Detect which cell encompasses the target text, then output its (X, Y) center coordinate. 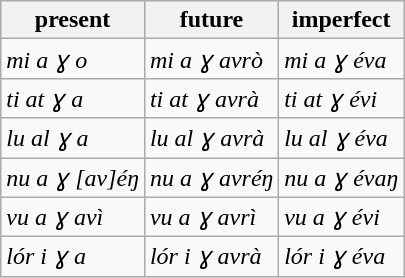
vu a ɣ avì (73, 217)
future (211, 20)
mi a ɣ avrò (211, 59)
vu a ɣ évi (342, 217)
lór i ɣ avrà (211, 257)
lór i ɣ a (73, 257)
nu a ɣ avréŋ (211, 178)
ti at ɣ avrà (211, 98)
lu al ɣ éva (342, 138)
vu a ɣ avrì (211, 217)
mi a ɣ éva (342, 59)
present (73, 20)
lu al ɣ avrà (211, 138)
mi a ɣ o (73, 59)
nu a ɣ [av]éŋ (73, 178)
imperfect (342, 20)
nu a ɣ évaŋ (342, 178)
ti at ɣ a (73, 98)
lór i ɣ éva (342, 257)
ti at ɣ évi (342, 98)
lu al ɣ a (73, 138)
